Scan for the cell matching the given text and deliver its (x, y) coordinate at center. 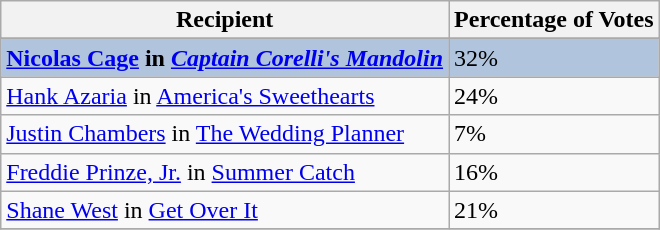
Justin Chambers in The Wedding Planner (225, 134)
21% (554, 210)
32% (554, 58)
7% (554, 134)
Recipient (225, 20)
Hank Azaria in America's Sweethearts (225, 96)
24% (554, 96)
16% (554, 172)
Freddie Prinze, Jr. in Summer Catch (225, 172)
Percentage of Votes (554, 20)
Nicolas Cage in Captain Corelli's Mandolin (225, 58)
Shane West in Get Over It (225, 210)
